Locate the cell with the specified text and output its (X, Y) center coordinate. 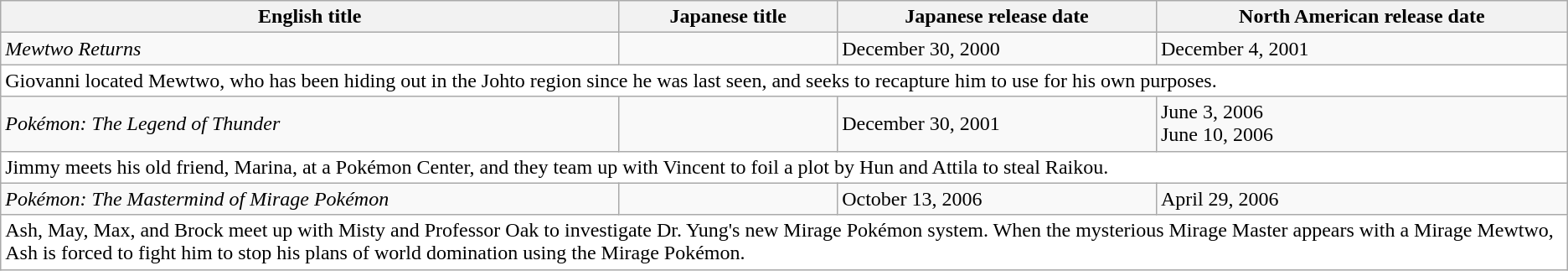
June 3, 2006 June 10, 2006 (1362, 124)
North American release date (1362, 17)
Pokémon: The Legend of Thunder (310, 124)
April 29, 2006 (1362, 199)
Pokémon: The Mastermind of Mirage Pokémon (310, 199)
English title (310, 17)
October 13, 2006 (997, 199)
December 30, 2000 (997, 49)
December 30, 2001 (997, 124)
Jimmy meets his old friend, Marina, at a Pokémon Center, and they team up with Vincent to foil a plot by Hun and Attila to steal Raikou. (784, 167)
Giovanni located Mewtwo, who has been hiding out in the Johto region since he was last seen, and seeks to recapture him to use for his own purposes. (784, 81)
Japanese title (729, 17)
December 4, 2001 (1362, 49)
Mewtwo Returns (310, 49)
Japanese release date (997, 17)
